Pinpoint the cell where the given text exists, returning its (x, y) midpoint coordinate. 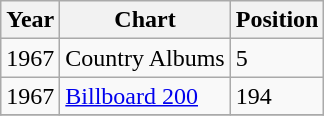
Chart (145, 20)
194 (277, 96)
Billboard 200 (145, 96)
Position (277, 20)
Year (30, 20)
Country Albums (145, 58)
5 (277, 58)
